Scan for the cell matching the given text and deliver its (x, y) coordinate at center. 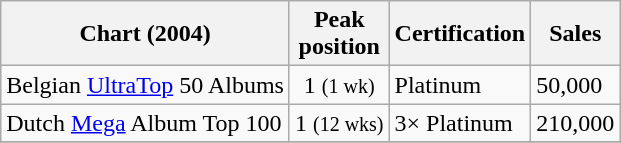
Certification (460, 34)
Belgian UltraTop 50 Albums (146, 85)
3× Platinum (460, 123)
Dutch Mega Album Top 100 (146, 123)
1 (12 wks) (339, 123)
Chart (2004) (146, 34)
Peakposition (339, 34)
50,000 (576, 85)
1 (1 wk) (339, 85)
Platinum (460, 85)
Sales (576, 34)
210,000 (576, 123)
